Pinpoint the cell where the given text exists, returning its [x, y] midpoint coordinate. 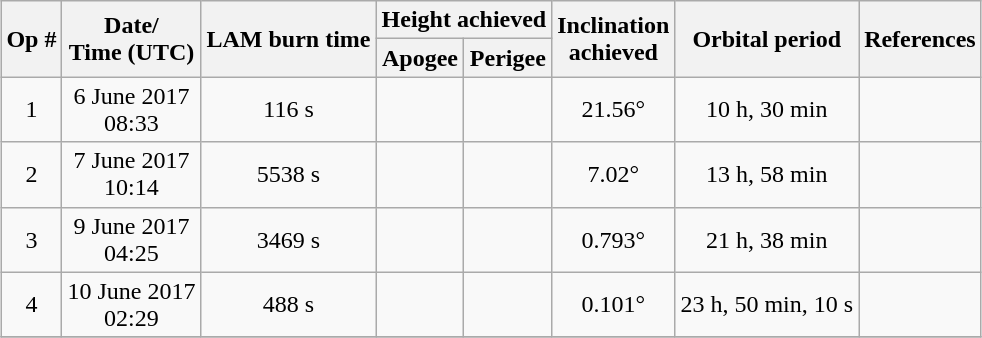
Height achieved [464, 20]
21 h, 38 min [767, 240]
3 [32, 240]
10 h, 30 min [767, 110]
9 June 2017 04:25 [132, 240]
LAM burn time [288, 39]
488 s [288, 304]
Orbital period [767, 39]
23 h, 50 min, 10 s [767, 304]
5538 s [288, 174]
2 [32, 174]
1 [32, 110]
10 June 2017 02:29 [132, 304]
6 June 2017 08:33 [132, 110]
13 h, 58 min [767, 174]
Date/Time (UTC) [132, 39]
Perigee [508, 58]
3469 s [288, 240]
4 [32, 304]
7.02° [614, 174]
Inclinationachieved [614, 39]
116 s [288, 110]
21.56° [614, 110]
References [920, 39]
0.793° [614, 240]
0.101° [614, 304]
Op # [32, 39]
7 June 2017 10:14 [132, 174]
Apogee [420, 58]
